Search for the cell housing the specified text and yield its [X, Y] center coordinate. 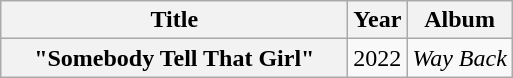
2022 [378, 58]
Album [460, 20]
Way Back [460, 58]
Title [174, 20]
"Somebody Tell That Girl" [174, 58]
Year [378, 20]
